Locate the cell with the specified text and output its [x, y] center coordinate. 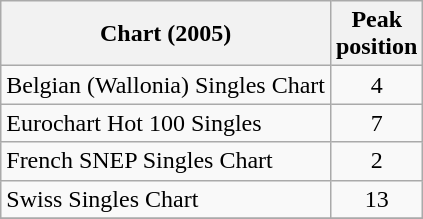
2 [376, 161]
7 [376, 123]
French SNEP Singles Chart [166, 161]
Chart (2005) [166, 34]
Peakposition [376, 34]
4 [376, 85]
13 [376, 199]
Eurochart Hot 100 Singles [166, 123]
Swiss Singles Chart [166, 199]
Belgian (Wallonia) Singles Chart [166, 85]
